Search for the cell housing the specified text and yield its [x, y] center coordinate. 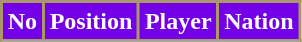
Nation [259, 22]
No [23, 22]
Position [90, 22]
Player [178, 22]
